Return the (X, Y) coordinate for the center point of the cell that contains the specified text.  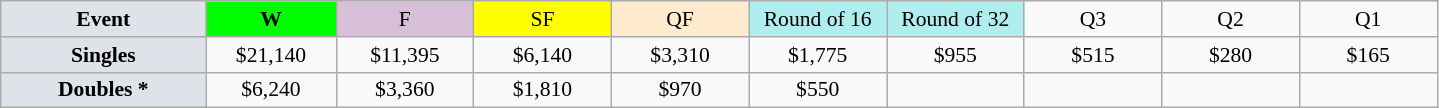
$3,360 (405, 90)
Q1 (1368, 19)
$3,310 (680, 55)
$1,810 (543, 90)
$21,140 (271, 55)
Round of 16 (818, 19)
F (405, 19)
$550 (818, 90)
Singles (104, 55)
QF (680, 19)
$165 (1368, 55)
$955 (955, 55)
$970 (680, 90)
$280 (1231, 55)
$6,140 (543, 55)
Event (104, 19)
Q3 (1093, 19)
$11,395 (405, 55)
$515 (1093, 55)
SF (543, 19)
$1,775 (818, 55)
$6,240 (271, 90)
W (271, 19)
Q2 (1231, 19)
Round of 32 (955, 19)
Doubles * (104, 90)
